Return [x, y] of the center of cell containing provided text 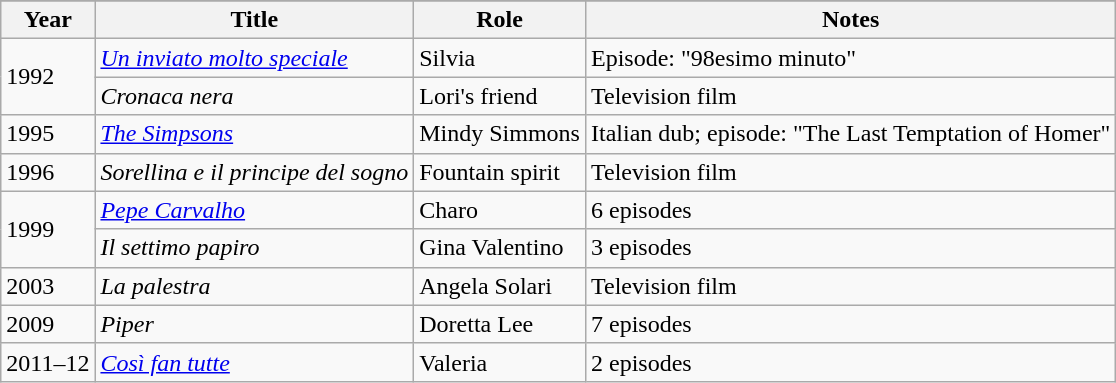
1992 [48, 77]
Un inviato molto speciale [254, 58]
2003 [48, 286]
2 episodes [850, 362]
Angela Solari [500, 286]
Year [48, 20]
Italian dub; episode: "The Last Temptation of Homer" [850, 134]
7 episodes [850, 324]
Cronaca nera [254, 96]
3 episodes [850, 248]
Pepe Carvalho [254, 210]
Fountain spirit [500, 172]
6 episodes [850, 210]
Piper [254, 324]
Title [254, 20]
2009 [48, 324]
1996 [48, 172]
Il settimo papiro [254, 248]
Valeria [500, 362]
Così fan tutte [254, 362]
La palestra [254, 286]
1999 [48, 229]
1995 [48, 134]
Lori's friend [500, 96]
Role [500, 20]
Gina Valentino [500, 248]
Doretta Lee [500, 324]
Mindy Simmons [500, 134]
The Simpsons [254, 134]
Silvia [500, 58]
2011–12 [48, 362]
Charo [500, 210]
Sorellina e il principe del sogno [254, 172]
Notes [850, 20]
Episode: "98esimo minuto" [850, 58]
